Find where the given text appears and provide that cell's center as (X, Y) coordinate. 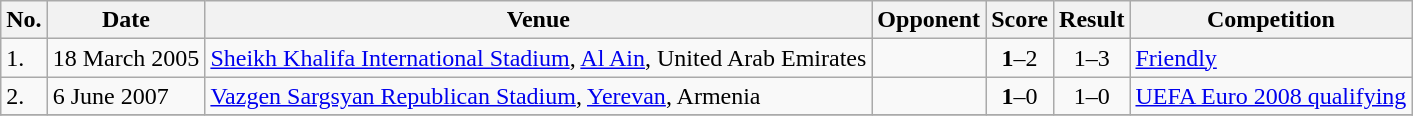
Result (1092, 20)
1–3 (1092, 58)
Venue (538, 20)
2. (24, 96)
6 June 2007 (126, 96)
No. (24, 20)
18 March 2005 (126, 58)
Score (1020, 20)
Competition (1271, 20)
Vazgen Sargsyan Republican Stadium, Yerevan, Armenia (538, 96)
1–2 (1020, 58)
Friendly (1271, 58)
UEFA Euro 2008 qualifying (1271, 96)
1. (24, 58)
Date (126, 20)
Opponent (929, 20)
Sheikh Khalifa International Stadium, Al Ain, United Arab Emirates (538, 58)
